For the text-containing cell, return its midpoint in (x, y) coordinate format. 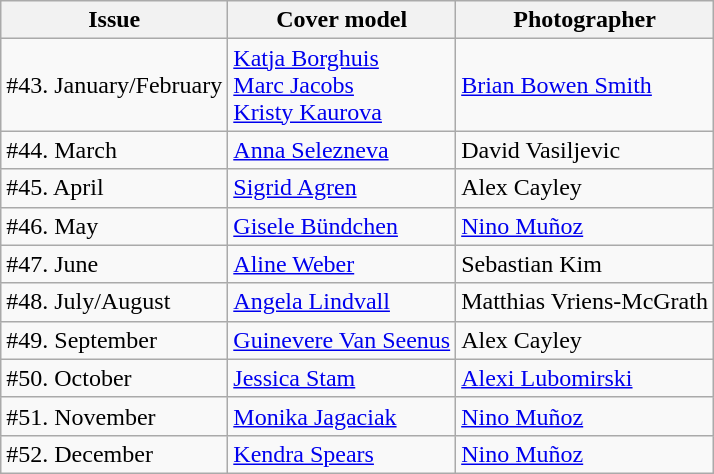
#49. September (114, 340)
Jessica Stam (342, 378)
Guinevere Van Seenus (342, 340)
Cover model (342, 20)
#48. July/August (114, 302)
Anna Selezneva (342, 150)
Monika Jagaciak (342, 416)
#51. November (114, 416)
Sigrid Agren (342, 188)
#46. May (114, 226)
Katja BorghuisMarc JacobsKristy Kaurova (342, 85)
David Vasiljevic (585, 150)
Kendra Spears (342, 454)
Photographer (585, 20)
Aline Weber (342, 264)
#52. December (114, 454)
#43. January/February (114, 85)
Brian Bowen Smith (585, 85)
Issue (114, 20)
Sebastian Kim (585, 264)
#50. October (114, 378)
Gisele Bündchen (342, 226)
Matthias Vriens-McGrath (585, 302)
#45. April (114, 188)
Angela Lindvall (342, 302)
#44. March (114, 150)
Alexi Lubomirski (585, 378)
#47. June (114, 264)
